Identify which cell holds the provided text, then report its (x, y) central coordinate. 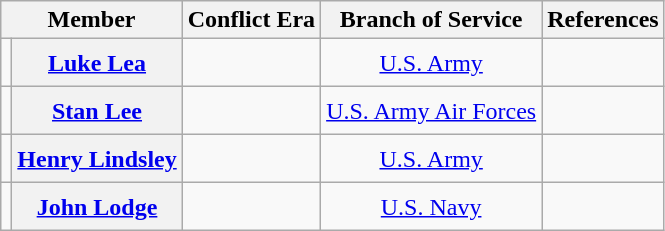
Branch of Service (432, 20)
Conflict Era (251, 20)
Henry Lindsley (97, 159)
John Lodge (97, 207)
U.S. Army Air Forces (432, 111)
U.S. Navy (432, 207)
Luke Lea (97, 63)
References (604, 20)
Stan Lee (97, 111)
Member (92, 20)
